Output the [X, Y] coordinate of the center of the cell containing the given text.  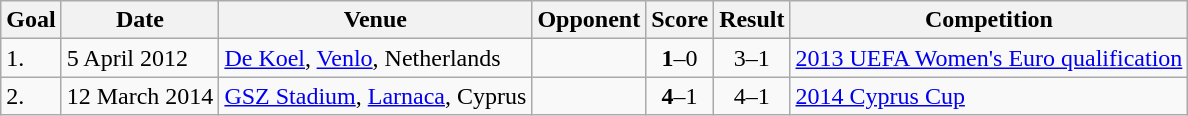
Goal [31, 20]
1–0 [680, 58]
De Koel, Venlo, Netherlands [376, 58]
Competition [989, 20]
Result [752, 20]
12 March 2014 [140, 96]
Venue [376, 20]
2. [31, 96]
Score [680, 20]
1. [31, 58]
5 April 2012 [140, 58]
Opponent [589, 20]
3–1 [752, 58]
2013 UEFA Women's Euro qualification [989, 58]
2014 Cyprus Cup [989, 96]
Date [140, 20]
GSZ Stadium, Larnaca, Cyprus [376, 96]
